Determine the [x, y] coordinate at the center of the cell enclosing the given text.  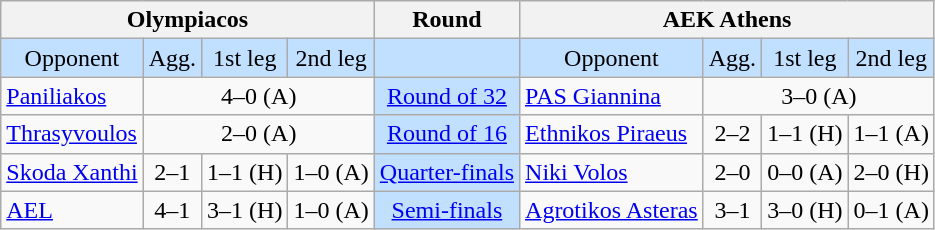
Ethnikos Piraeus [612, 134]
4–1 [172, 210]
0–0 (A) [805, 172]
1–1 (A) [891, 134]
0–1 (A) [891, 210]
Paniliakos [72, 96]
Skoda Xanthi [72, 172]
AEL [72, 210]
Quarter-finals [446, 172]
AEK Athens [728, 20]
3–0 (H) [805, 210]
Round of 32 [446, 96]
Thrasyvoulos [72, 134]
Round of 16 [446, 134]
Agrotikos Asteras [612, 210]
2–2 [732, 134]
Niki Volos [612, 172]
2–0 [732, 172]
2–1 [172, 172]
PAS Giannina [612, 96]
2–0 (H) [891, 172]
Semi-finals [446, 210]
4–0 (A) [258, 96]
Round [446, 20]
3–0 (A) [818, 96]
2–0 (A) [258, 134]
3–1 [732, 210]
Olympiacos [188, 20]
3–1 (H) [245, 210]
